Return the (x, y) coordinate for the center point of the cell that contains the specified text.  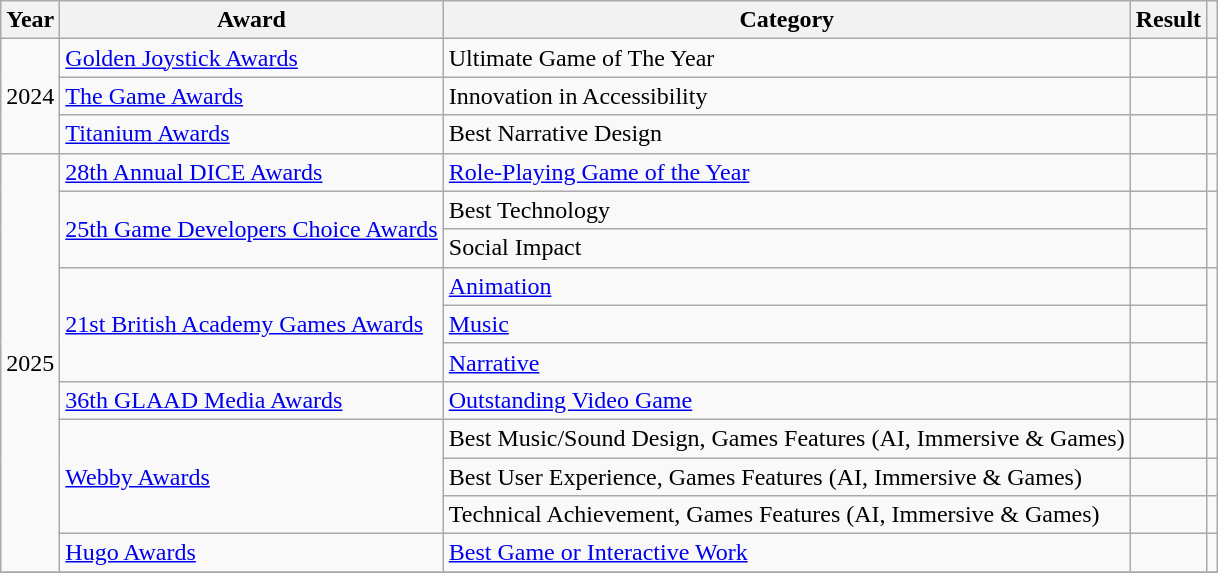
Role-Playing Game of the Year (786, 172)
Social Impact (786, 248)
Technical Achievement, Games Features (AI, Immersive & Games) (786, 515)
Titanium Awards (252, 134)
Best Music/Sound Design, Games Features (AI, Immersive & Games) (786, 438)
Category (786, 20)
Hugo Awards (252, 553)
Result (1168, 20)
Outstanding Video Game (786, 400)
Best Narrative Design (786, 134)
The Game Awards (252, 96)
Music (786, 324)
Golden Joystick Awards (252, 58)
Webby Awards (252, 476)
Year (30, 20)
2024 (30, 96)
25th Game Developers Choice Awards (252, 229)
Ultimate Game of The Year (786, 58)
Innovation in Accessibility (786, 96)
21st British Academy Games Awards (252, 324)
Best Game or Interactive Work (786, 553)
Best User Experience, Games Features (AI, Immersive & Games) (786, 477)
2025 (30, 362)
Best Technology (786, 210)
28th Annual DICE Awards (252, 172)
Animation (786, 286)
36th GLAAD Media Awards (252, 400)
Award (252, 20)
Narrative (786, 362)
